Detect which cell encompasses the target text, then output its [x, y] center coordinate. 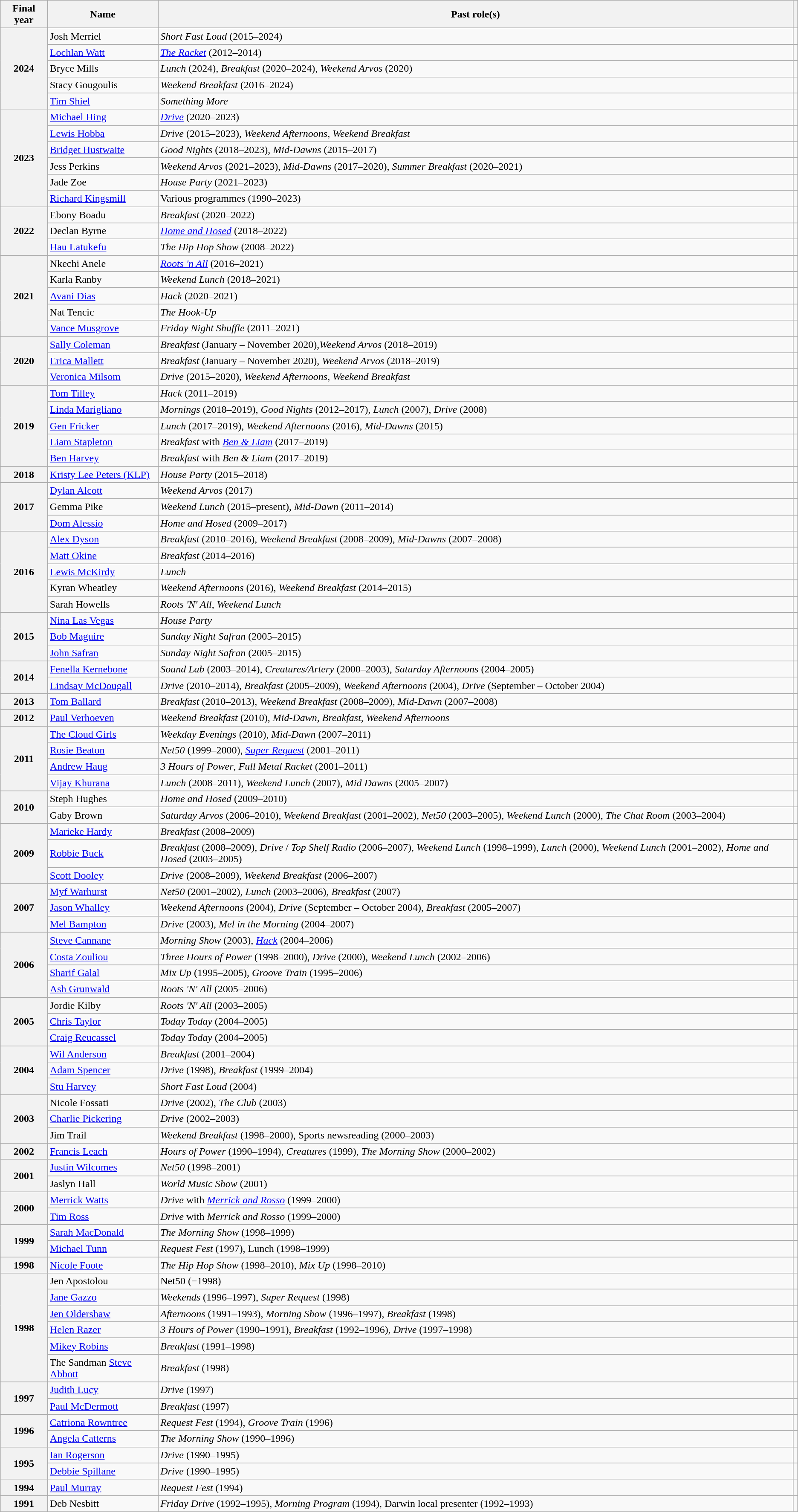
The Morning Show (1998–1999) [476, 1232]
Angela Catterns [102, 1439]
Bridget Hustwaite [102, 150]
Lochlan Watt [102, 52]
2014 [24, 677]
Drive (2015–2020), Weekend Afternoons, Weekend Breakfast [476, 377]
Richard Kingsmill [102, 198]
2009 [24, 854]
Karla Ranby [102, 280]
2015 [24, 637]
Tim Ross [102, 1216]
Rosie Beaton [102, 750]
Tom Ballard [102, 701]
Net50 (1998–2001) [476, 1167]
Deb Nesbitt [102, 1503]
Josh Merriel [102, 36]
2017 [24, 507]
The Racket (2012–2014) [476, 52]
Weekend Lunch (2018–2021) [476, 280]
Merrick Watts [102, 1200]
Mikey Robins [102, 1346]
1999 [24, 1240]
Jaslyn Hall [102, 1184]
Costa Zouliou [102, 956]
Request Fest (1994), Groove Train (1996) [476, 1422]
Stu Harvey [102, 1086]
2016 [24, 572]
Catriona Rowntree [102, 1422]
Drive (2010–2014), Breakfast (2005–2009), Weekend Afternoons (2004), Drive (September – October 2004) [476, 685]
Jen Apostolou [102, 1281]
Mix Up (1995–2005), Groove Train (1995–2006) [476, 973]
Lunch (2008–2011), Weekend Lunch (2007), Mid Dawns (2005–2007) [476, 783]
2007 [24, 908]
2002 [24, 1151]
Gemma Pike [102, 507]
Nicole Foote [102, 1265]
Debbie Spillane [102, 1471]
World Music Show (2001) [476, 1184]
Lindsay McDougall [102, 685]
Dylan Alcott [102, 491]
Saturday Arvos (2006–2010), Weekend Breakfast (2001–2002), Net50 (2003–2005), Weekend Lunch (2000), The Chat Room (2003–2004) [476, 815]
Lewis McKirdy [102, 572]
3 Hours of Power, Full Metal Racket (2001–2011) [476, 767]
Something More [476, 101]
Stacy Gougoulis [102, 85]
Ebony Boadu [102, 214]
Weekday Evenings (2010), Mid-Dawn (2007–2011) [476, 734]
Weekend Breakfast (2010), Mid-Dawn, Breakfast, Weekend Afternoons [476, 718]
Steve Cannane [102, 940]
Afternoons (1991–1993), Morning Show (1996–1997), Breakfast (1998) [476, 1314]
Roots 'N' All, Weekend Lunch [476, 604]
Breakfast (2010–2013), Weekend Breakfast (2008–2009), Mid-Dawn (2007–2008) [476, 701]
Friday Night Shuffle (2011–2021) [476, 328]
2003 [24, 1119]
Drive (2003), Mel in the Morning (2004–2007) [476, 924]
Michael Hing [102, 117]
Robbie Buck [102, 854]
Ben Harvey [102, 458]
Bob Maguire [102, 637]
Jen Oldershaw [102, 1314]
2013 [24, 701]
Alex Dyson [102, 539]
Nat Tencic [102, 312]
Breakfast (January – November 2020), Weekend Arvos (2018–2019) [476, 361]
2019 [24, 426]
Drive (2015–2023), Weekend Afternoons, Weekend Breakfast [476, 133]
Dom Alessio [102, 523]
2006 [24, 965]
Lewis Hobba [102, 133]
Paul McDermott [102, 1406]
Good Nights (2018–2023), Mid-Dawns (2015–2017) [476, 150]
Tom Tilley [102, 393]
Breakfast (January – November 2020),Weekend Arvos (2018–2019) [476, 345]
Jim Trail [102, 1135]
Tim Shiel [102, 101]
Sarah Howells [102, 604]
Liam Stapleton [102, 442]
Adam Spencer [102, 1070]
Short Fast Loud (2004) [476, 1086]
Paul Murray [102, 1487]
Charlie Pickering [102, 1119]
Matt Okine [102, 556]
Hack (2011–2019) [476, 393]
2022 [24, 231]
Avani Dias [102, 296]
Net50 (2001–2002), Lunch (2003–2006), Breakfast (2007) [476, 892]
Nina Las Vegas [102, 620]
Hack (2020–2021) [476, 296]
Breakfast (1998) [476, 1368]
Linda Marigliano [102, 409]
Myf Warhurst [102, 892]
Nicole Fossati [102, 1103]
2023 [24, 158]
Lunch [476, 572]
3 Hours of Power (1990–1991), Breakfast (1992–1996), Drive (1997–1998) [476, 1330]
Weekend Arvos (2017) [476, 491]
Ian Rogerson [102, 1455]
Sharif Galal [102, 973]
2020 [24, 361]
Request Fest (1997), Lunch (1998–1999) [476, 1248]
2005 [24, 1021]
Breakfast (1997) [476, 1406]
2018 [24, 475]
Home and Hosed (2018–2022) [476, 231]
Paul Verhoeven [102, 718]
Hours of Power (1990–1994), Creatures (1999), The Morning Show (2000–2002) [476, 1151]
Helen Razer [102, 1330]
Lunch (2017–2019), Weekend Afternoons (2016), Mid-Dawns (2015) [476, 426]
Breakfast (2020–2022) [476, 214]
Gaby Brown [102, 815]
Breakfast (1991–1998) [476, 1346]
2021 [24, 296]
Jason Whalley [102, 908]
Friday Drive (1992–1995), Morning Program (1994), Darwin local presenter (1992–1993) [476, 1503]
House Party (2021–2023) [476, 182]
Sound Lab (2003–2014), Creatures/Artery (2000–2003), Saturday Afternoons (2004–2005) [476, 669]
1997 [24, 1398]
Net50 (1999–2000), Super Request (2001–2011) [476, 750]
The Morning Show (1990–1996) [476, 1439]
2012 [24, 718]
Past role(s) [476, 14]
Morning Show (2003), Hack (2004–2006) [476, 940]
Bryce Mills [102, 69]
Weekend Arvos (2021–2023), Mid-Dawns (2017–2020), Summer Breakfast (2020–2021) [476, 166]
The Hip Hop Show (1998–2010), Mix Up (1998–2010) [476, 1265]
Jess Perkins [102, 166]
House Party (2015–2018) [476, 475]
1995 [24, 1463]
Mornings (2018–2019), Good Nights (2012–2017), Lunch (2007), Drive (2008) [476, 409]
Request Fest (1994) [476, 1487]
Home and Hosed (2009–2017) [476, 523]
Ash Grunwald [102, 989]
Craig Reucassel [102, 1038]
Justin Wilcomes [102, 1167]
Weekend Afternoons (2004), Drive (September – October 2004), Breakfast (2005–2007) [476, 908]
Steph Hughes [102, 799]
Marieke Hardy [102, 831]
Net50 (−1998) [476, 1281]
Vijay Khurana [102, 783]
2000 [24, 1208]
1991 [24, 1503]
Drive (2002), The Club (2003) [476, 1103]
Kristy Lee Peters (KLP) [102, 475]
Drive (2008–2009), Weekend Breakfast (2006–2007) [476, 875]
2011 [24, 758]
Drive (1997) [476, 1390]
Veronica Milsom [102, 377]
Sarah MacDonald [102, 1232]
1996 [24, 1431]
2024 [24, 69]
Scott Dooley [102, 875]
Michael Tunn [102, 1248]
Roots 'n All (2016–2021) [476, 264]
Roots 'N' All (2003–2005) [476, 1005]
2004 [24, 1070]
Weekend Breakfast (1998–2000), Sports newsreading (2000–2003) [476, 1135]
Breakfast (2010–2016), Weekend Breakfast (2008–2009), Mid-Dawns (2007–2008) [476, 539]
Three Hours of Power (1998–2000), Drive (2000), Weekend Lunch (2002–2006) [476, 956]
Weekend Lunch (2015–present), Mid-Dawn (2011–2014) [476, 507]
The Cloud Girls [102, 734]
Short Fast Loud (2015–2024) [476, 36]
Judith Lucy [102, 1390]
Breakfast (2014–2016) [476, 556]
Gen Fricker [102, 426]
Kyran Wheatley [102, 588]
Declan Byrne [102, 231]
Jordie Kilby [102, 1005]
Final year [24, 14]
Drive (2002–2003) [476, 1119]
Mel Bampton [102, 924]
Weekend Breakfast (2016–2024) [476, 85]
The Hip Hop Show (2008–2022) [476, 247]
Wil Anderson [102, 1054]
The Hook-Up [476, 312]
Weekend Afternoons (2016), Weekend Breakfast (2014–2015) [476, 588]
Weekends (1996–1997), Super Request (1998) [476, 1298]
Jane Gazzo [102, 1298]
2010 [24, 807]
Fenella Kernebone [102, 669]
Andrew Haug [102, 767]
Hau Latukefu [102, 247]
1994 [24, 1487]
Roots 'N' All (2005–2006) [476, 989]
Chris Taylor [102, 1022]
Vance Musgrove [102, 328]
Sally Coleman [102, 345]
The Sandman Steve Abbott [102, 1368]
Erica Mallett [102, 361]
Drive (1998), Breakfast (1999–2004) [476, 1070]
Lunch (2024), Breakfast (2020–2024), Weekend Arvos (2020) [476, 69]
House Party [476, 620]
Francis Leach [102, 1151]
2001 [24, 1176]
Name [102, 14]
Breakfast (2008–2009) [476, 831]
John Safran [102, 653]
Various programmes (1990–2023) [476, 198]
Home and Hosed (2009–2010) [476, 799]
Drive (2020–2023) [476, 117]
Breakfast (2001–2004) [476, 1054]
Nkechi Anele [102, 264]
Jade Zoe [102, 182]
